Extract the (x, y) coordinate from the center of the cell holding the provided text.  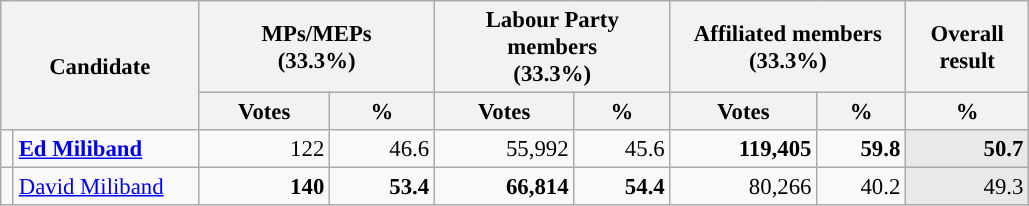
66,814 (504, 187)
40.2 (862, 187)
Ed Miliband (106, 149)
David Miliband (106, 187)
Overall result (968, 47)
Affiliated members (33.3%) (788, 47)
55,992 (504, 149)
Labour Party members (33.3%) (552, 47)
45.6 (622, 149)
59.8 (862, 149)
119,405 (744, 149)
122 (264, 149)
49.3 (968, 187)
MPs/MEPs (33.3%) (317, 47)
54.4 (622, 187)
50.7 (968, 149)
140 (264, 187)
46.6 (382, 149)
Candidate (100, 66)
80,266 (744, 187)
53.4 (382, 187)
